Detect which cell encompasses the target text, then output its (x, y) center coordinate. 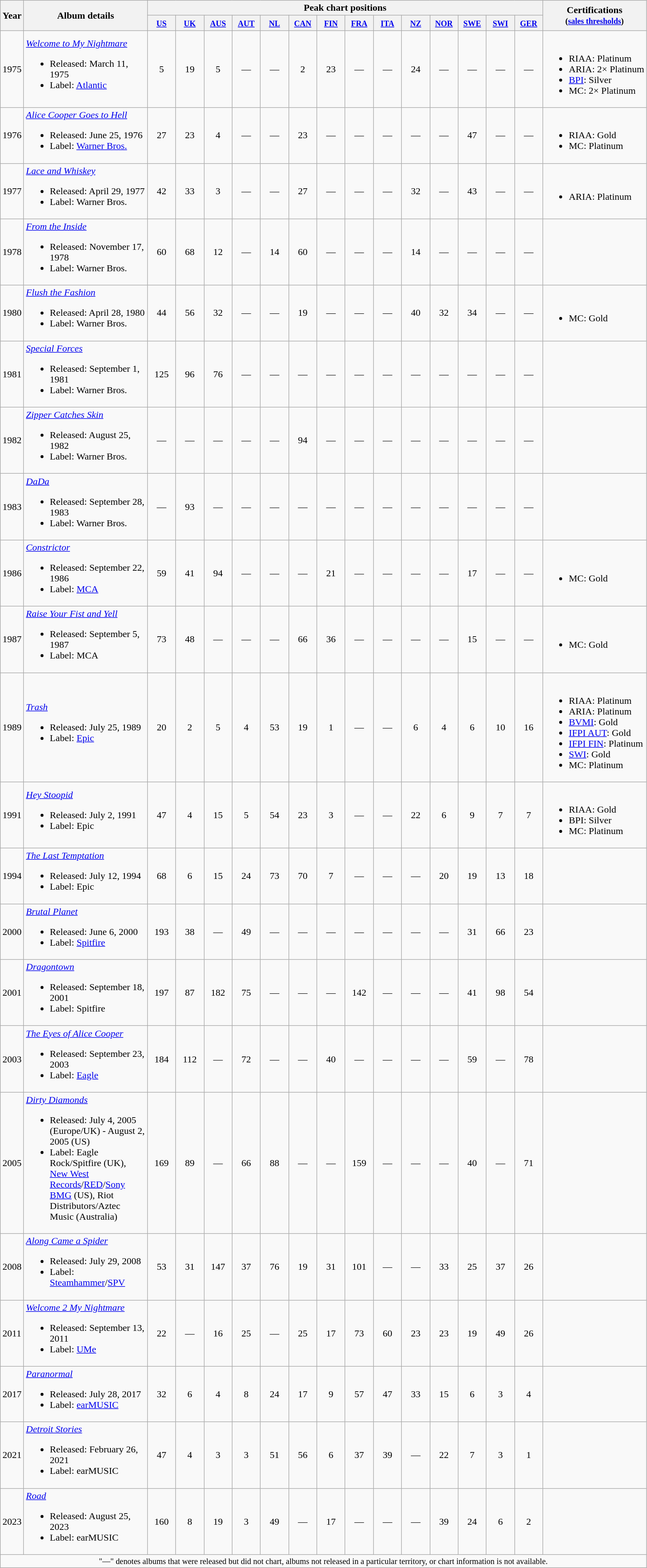
44 (161, 313)
48 (190, 639)
Brutal PlanetReleased: June 6, 2000Label: Spitfire (86, 932)
159 (359, 1163)
RoadReleased: August 25, 2023Label: earMUSIC (86, 1521)
75 (246, 993)
1977 (12, 191)
RIAA: GoldBPI: SilverMC: Platinum (595, 815)
1987 (12, 639)
1986 (12, 573)
US (161, 23)
87 (190, 993)
NOR (444, 23)
UK (190, 23)
Lace and WhiskeyReleased: April 29, 1977Label: Warner Bros. (86, 191)
42 (161, 191)
AUT (246, 23)
The Eyes of Alice CooperReleased: September 23, 2003Label: Eagle (86, 1059)
93 (190, 507)
Alice Cooper Goes to HellReleased: June 25, 1976Label: Warner Bros. (86, 135)
Album details (86, 15)
70 (303, 876)
18 (529, 876)
1982 (12, 440)
160 (161, 1521)
SWE (472, 23)
12 (218, 252)
71 (529, 1163)
89 (190, 1163)
NZ (416, 23)
98 (501, 993)
Detroit StoriesReleased: February 26, 2021Label: earMUSIC (86, 1455)
"—" denotes albums that were released but did not chart, albums not released in a particular territory, or chart information is not available. (323, 1561)
2017 (12, 1394)
Special ForcesReleased: September 1, 1981Label: Warner Bros. (86, 374)
34 (472, 313)
184 (161, 1059)
TrashReleased: July 25, 1989Label: Epic (86, 728)
Year (12, 15)
1980 (12, 313)
Raise Your Fist and YellReleased: September 5, 1987Label: MCA (86, 639)
72 (246, 1059)
193 (161, 932)
88 (274, 1163)
1983 (12, 507)
ITA (387, 23)
NL (274, 23)
Peak chart positions (345, 8)
2021 (12, 1455)
36 (331, 639)
SWI (501, 23)
From the InsideReleased: November 17, 1978Label: Warner Bros. (86, 252)
DragontownReleased: September 18, 2001Label: Spitfire (86, 993)
1994 (12, 876)
Along Came a SpiderReleased: July 29, 2008Label: Steamhammer/SPV (86, 1267)
RIAA: GoldMC: Platinum (595, 135)
GER (529, 23)
197 (161, 993)
101 (359, 1267)
78 (529, 1059)
FRA (359, 23)
142 (359, 993)
CAN (303, 23)
21 (331, 573)
ARIA: Platinum (595, 191)
2023 (12, 1521)
96 (190, 374)
Welcome to My NightmareReleased: March 11, 1975Label: Atlantic (86, 69)
Flush the FashionReleased: April 28, 1980Label: Warner Bros. (86, 313)
1989 (12, 728)
RIAA: PlatinumARIA: PlatinumBVMI: GoldIFPI AUT: GoldIFPI FIN: PlatinumSWI: GoldMC: Platinum (595, 728)
ConstrictorReleased: September 22, 1986Label: MCA (86, 573)
DaDaReleased: September 28, 1983Label: Warner Bros. (86, 507)
The Last TemptationReleased: July 12, 1994Label: Epic (86, 876)
169 (161, 1163)
10 (501, 728)
2005 (12, 1163)
13 (501, 876)
RIAA: PlatinumARIA: 2× PlatinumBPI: SilverMC: 2× Platinum (595, 69)
51 (274, 1455)
2011 (12, 1333)
1976 (12, 135)
125 (161, 374)
2000 (12, 932)
Welcome 2 My NightmareReleased: September 13, 2011Label: UMe (86, 1333)
FIN (331, 23)
Certifications(sales thresholds) (595, 15)
Zipper Catches SkinReleased: August 25, 1982Label: Warner Bros. (86, 440)
2003 (12, 1059)
Hey StoopidReleased: July 2, 1991Label: Epic (86, 815)
147 (218, 1267)
2001 (12, 993)
112 (190, 1059)
1975 (12, 69)
38 (190, 932)
1978 (12, 252)
2008 (12, 1267)
1991 (12, 815)
43 (472, 191)
ParanormalReleased: July 28, 2017Label: earMUSIC (86, 1394)
57 (359, 1394)
AUS (218, 23)
182 (218, 993)
1981 (12, 374)
